For the text-containing cell, return its midpoint in [x, y] coordinate format. 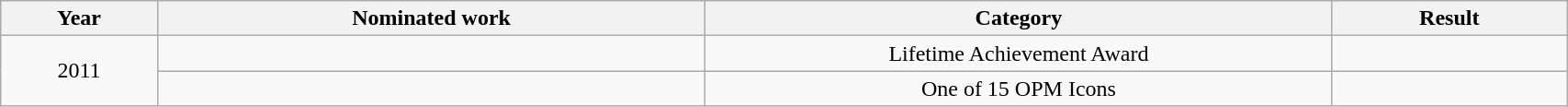
2011 [79, 71]
Result [1450, 18]
One of 15 OPM Icons [1019, 89]
Category [1019, 18]
Lifetime Achievement Award [1019, 53]
Nominated work [432, 18]
Year [79, 18]
